Detect which cell encompasses the target text, then output its [x, y] center coordinate. 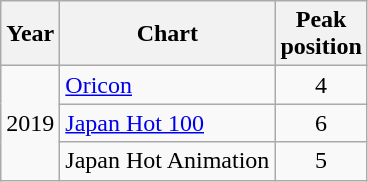
5 [321, 161]
6 [321, 123]
Japan Hot 100 [168, 123]
Chart [168, 34]
Oricon [168, 85]
2019 [30, 123]
Year [30, 34]
Peakposition [321, 34]
Japan Hot Animation [168, 161]
4 [321, 85]
